Locate the cell with the specified text and output its [x, y] center coordinate. 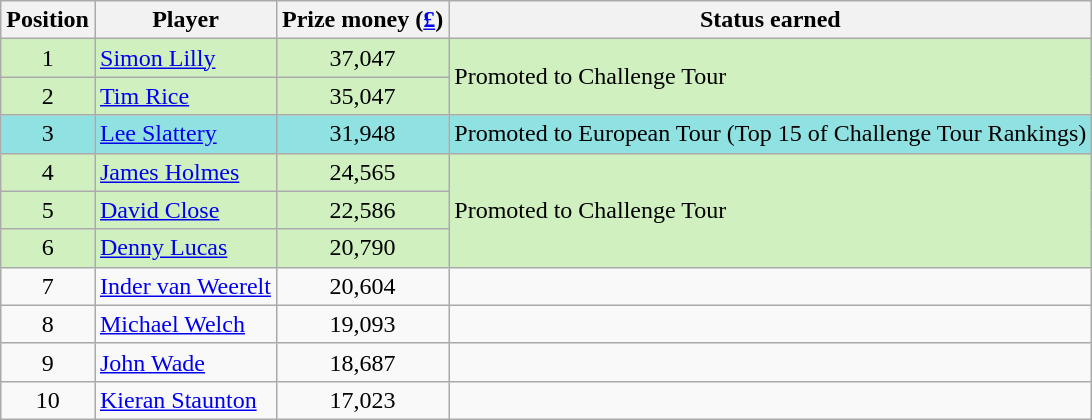
31,948 [362, 134]
Lee Slattery [185, 134]
James Holmes [185, 172]
Position [48, 20]
5 [48, 210]
4 [48, 172]
17,023 [362, 400]
David Close [185, 210]
6 [48, 248]
Denny Lucas [185, 248]
37,047 [362, 58]
2 [48, 96]
9 [48, 362]
Player [185, 20]
18,687 [362, 362]
3 [48, 134]
Kieran Staunton [185, 400]
7 [48, 286]
Inder van Weerelt [185, 286]
Michael Welch [185, 324]
20,604 [362, 286]
10 [48, 400]
19,093 [362, 324]
John Wade [185, 362]
Prize money (£) [362, 20]
Simon Lilly [185, 58]
22,586 [362, 210]
20,790 [362, 248]
8 [48, 324]
35,047 [362, 96]
1 [48, 58]
Status earned [770, 20]
24,565 [362, 172]
Promoted to European Tour (Top 15 of Challenge Tour Rankings) [770, 134]
Tim Rice [185, 96]
